Return the [x, y] coordinate for the center point of the cell that contains the specified text.  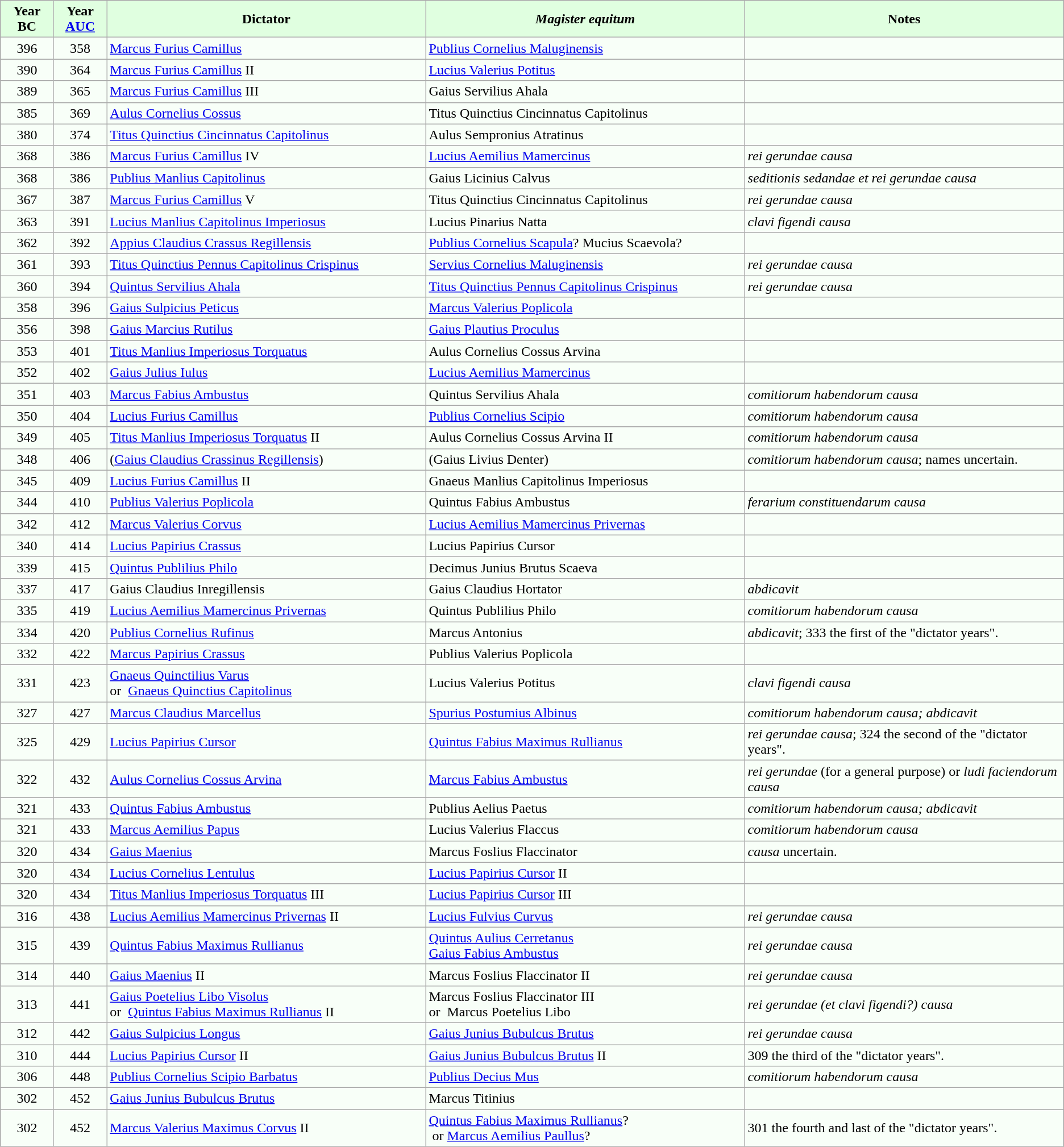
Titus Manlius Imperiosus Torquatus II [266, 438]
Gaius Marcius Rutilus [266, 330]
312 [27, 1033]
Quintus Fabius Maximus Rullianus? or Marcus Aemilius Paullus? [585, 1128]
420 [80, 633]
410 [80, 502]
332 [27, 654]
441 [80, 1004]
Lucius Fulvius Curvus [585, 916]
419 [80, 610]
Marcus Antonius [585, 633]
Marcus Furius Camillus V [266, 200]
Publius Aelius Paetus [585, 808]
rei gerundae (for a general purpose) or ludi faciendorum causa [904, 779]
seditionis sedandae et rei gerundae causa [904, 178]
Lucius Cornelius Lentulus [266, 873]
Marcus Foslius Flaccinator II [585, 975]
Decimus Junius Brutus Scaeva [585, 567]
Lucius Valerius Flaccus [585, 830]
339 [27, 567]
rei gerundae causa; 324 the second of the "dictator years". [904, 742]
380 [27, 135]
Publius Cornelius Scipio Barbatus [266, 1077]
Marcus Furius Camillus IV [266, 156]
ferarium constituendarum causa [904, 502]
440 [80, 975]
427 [80, 713]
Titus Manlius Imperiosus Torquatus III [266, 895]
432 [80, 779]
Lucius Aemilius Mamercinus Privernas II [266, 916]
Servius Cornelius Maluginensis [585, 264]
Lucius Furius Camillus [266, 416]
351 [27, 394]
394 [80, 286]
310 [27, 1055]
Dictator [266, 19]
Aulus Sempronius Atratinus [585, 135]
342 [27, 524]
Gaius Claudius Hortator [585, 589]
Gaius Sulpicius Longus [266, 1033]
Gaius Maenius [266, 851]
316 [27, 916]
442 [80, 1033]
422 [80, 654]
Aulus Cornelius Cossus [266, 113]
301 the fourth and last of the "dictator years". [904, 1128]
Appius Claudius Crassus Regillensis [266, 243]
362 [27, 243]
Gaius Junius Bubulcus Brutus II [585, 1055]
353 [27, 351]
Lucius Pinarius Natta [585, 221]
rei gerundae (et clavi figendi?) causa [904, 1004]
337 [27, 589]
335 [27, 610]
392 [80, 243]
comitiorum habendorum causa; names uncertain. [904, 459]
Gnaeus Manlius Capitolinus Imperiosus [585, 481]
406 [80, 459]
309 the third of the "dictator years". [904, 1055]
Lucius Manlius Capitolinus Imperiosus [266, 221]
Lucius Papirius Crassus [266, 546]
Marcus Valerius Corvus [266, 524]
Marcus Claudius Marcellus [266, 713]
444 [80, 1055]
385 [27, 113]
391 [80, 221]
363 [27, 221]
325 [27, 742]
389 [27, 92]
350 [27, 416]
Lucius Papirius Cursor III [585, 895]
Gnaeus Quinctilius Varusor Gnaeus Quinctius Capitolinus [266, 683]
327 [27, 713]
Gaius Julius Iulus [266, 373]
340 [27, 546]
412 [80, 524]
344 [27, 502]
369 [80, 113]
387 [80, 200]
Titus Manlius Imperiosus Torquatus [266, 351]
404 [80, 416]
Publius Decius Mus [585, 1077]
Marcus Valerius Maximus Corvus II [266, 1128]
401 [80, 351]
448 [80, 1077]
(Gaius Claudius Crassinus Regillensis) [266, 459]
Publius Cornelius Scipio [585, 416]
402 [80, 373]
Publius Manlius Capitolinus [266, 178]
367 [27, 200]
Gaius Licinius Calvus [585, 178]
Publius Cornelius Maluginensis [585, 48]
Publius Cornelius Rufinus [266, 633]
Gaius Poetelius Libo Visolusor Quintus Fabius Maximus Rullianus II [266, 1004]
Marcus Aemilius Papus [266, 830]
abdicavit [904, 589]
Marcus Foslius Flaccinator [585, 851]
Gaius Claudius Inregillensis [266, 589]
Magister equitum [585, 19]
YearAUC [80, 19]
348 [27, 459]
334 [27, 633]
Marcus Foslius Flaccinator IIIor Marcus Poetelius Libo [585, 1004]
361 [27, 264]
causa uncertain. [904, 851]
398 [80, 330]
423 [80, 683]
331 [27, 683]
315 [27, 946]
390 [27, 70]
364 [80, 70]
438 [80, 916]
349 [27, 438]
Gaius Plautius Proculus [585, 330]
Gaius Sulpicius Peticus [266, 308]
abdicavit; 333 the first of the "dictator years". [904, 633]
403 [80, 394]
Aulus Cornelius Cossus Arvina II [585, 438]
Quintus Aulius CerretanusGaius Fabius Ambustus [585, 946]
Marcus Furius Camillus III [266, 92]
306 [27, 1077]
429 [80, 742]
374 [80, 135]
Marcus Papirius Crassus [266, 654]
Marcus Titinius [585, 1099]
417 [80, 589]
414 [80, 546]
Gaius Servilius Ahala [585, 92]
345 [27, 481]
314 [27, 975]
415 [80, 567]
322 [27, 779]
313 [27, 1004]
365 [80, 92]
409 [80, 481]
Lucius Furius Camillus II [266, 481]
YearBC [27, 19]
360 [27, 286]
Marcus Furius Camillus [266, 48]
352 [27, 373]
Notes [904, 19]
Gaius Maenius II [266, 975]
Publius Cornelius Scapula? Mucius Scaevola? [585, 243]
Marcus Valerius Poplicola [585, 308]
(Gaius Livius Denter) [585, 459]
439 [80, 946]
405 [80, 438]
Spurius Postumius Albinus [585, 713]
393 [80, 264]
Marcus Furius Camillus II [266, 70]
356 [27, 330]
